For the text-containing cell, return its midpoint in [x, y] coordinate format. 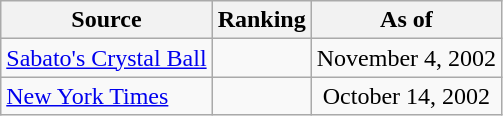
As of [406, 20]
November 4, 2002 [406, 58]
New York Times [106, 96]
Ranking [262, 20]
Sabato's Crystal Ball [106, 58]
October 14, 2002 [406, 96]
Source [106, 20]
